Provide the (X, Y) coordinate of the cell's center where the given text is located.  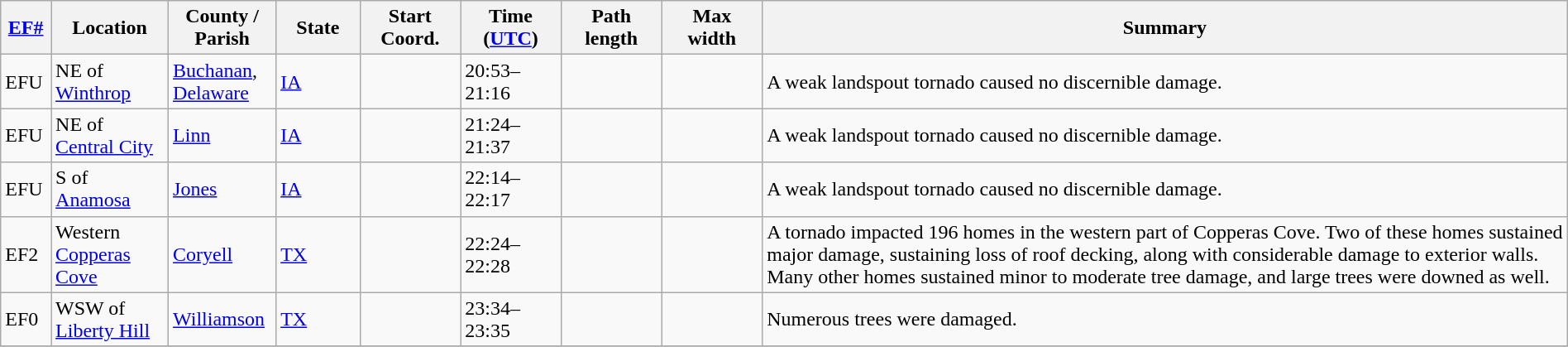
WSW of Liberty Hill (110, 320)
23:34–23:35 (511, 320)
Path length (611, 28)
EF0 (26, 320)
Linn (222, 136)
NE of Winthrop (110, 81)
Western Copperas Cove (110, 254)
21:24–21:37 (511, 136)
Start Coord. (410, 28)
Time (UTC) (511, 28)
EF# (26, 28)
Coryell (222, 254)
Location (110, 28)
22:24–22:28 (511, 254)
S of Anamosa (110, 189)
EF2 (26, 254)
Buchanan, Delaware (222, 81)
Jones (222, 189)
NE of Central City (110, 136)
Summary (1165, 28)
Max width (712, 28)
Numerous trees were damaged. (1165, 320)
Williamson (222, 320)
State (318, 28)
County / Parish (222, 28)
22:14–22:17 (511, 189)
20:53–21:16 (511, 81)
